Return (X, Y) of the center of cell containing provided text 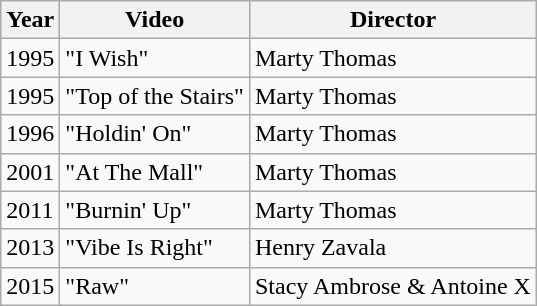
Stacy Ambrose & Antoine X (392, 286)
"Raw" (155, 286)
"Holdin' On" (155, 134)
"Top of the Stairs" (155, 96)
2011 (30, 210)
Director (392, 20)
"At The Mall" (155, 172)
"I Wish" (155, 58)
Video (155, 20)
2001 (30, 172)
Year (30, 20)
"Burnin' Up" (155, 210)
2013 (30, 248)
Henry Zavala (392, 248)
1996 (30, 134)
2015 (30, 286)
"Vibe Is Right" (155, 248)
